Provide the [x, y] coordinate of the cell's center where the given text is located.  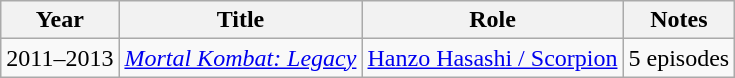
Title [240, 20]
5 episodes [679, 58]
Notes [679, 20]
Mortal Kombat: Legacy [240, 58]
Role [492, 20]
Hanzo Hasashi / Scorpion [492, 58]
2011–2013 [60, 58]
Year [60, 20]
